Output the (x, y) coordinate of the center of the cell containing the given text.  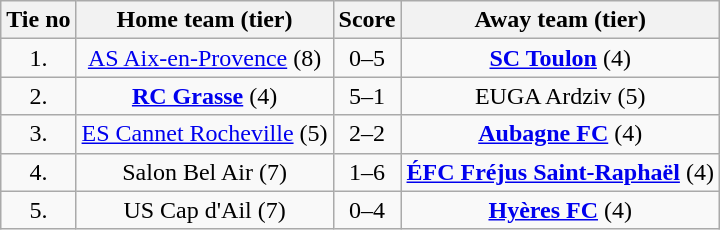
Tie no (38, 20)
AS Aix-en-Provence (8) (204, 58)
Away team (tier) (560, 20)
1–6 (367, 172)
ÉFC Fréjus Saint-Raphaël (4) (560, 172)
Score (367, 20)
4. (38, 172)
SC Toulon (4) (560, 58)
Salon Bel Air (7) (204, 172)
5–1 (367, 96)
5. (38, 210)
1. (38, 58)
Hyères FC (4) (560, 210)
0–5 (367, 58)
EUGA Ardziv (5) (560, 96)
2–2 (367, 134)
Aubagne FC (4) (560, 134)
0–4 (367, 210)
US Cap d'Ail (7) (204, 210)
ES Cannet Rocheville (5) (204, 134)
Home team (tier) (204, 20)
2. (38, 96)
RC Grasse (4) (204, 96)
3. (38, 134)
